For the text-containing cell, return its midpoint in [x, y] coordinate format. 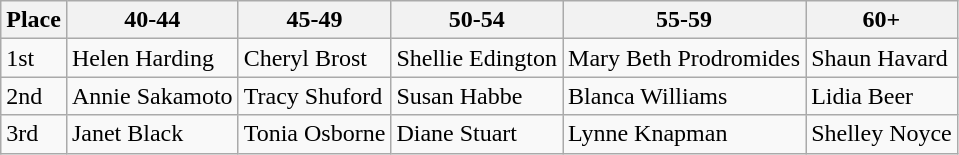
Tracy Shuford [314, 96]
50-54 [477, 20]
Shelley Noyce [882, 134]
Helen Harding [152, 58]
Diane Stuart [477, 134]
2nd [34, 96]
Blanca Williams [684, 96]
3rd [34, 134]
Lynne Knapman [684, 134]
55-59 [684, 20]
40-44 [152, 20]
Mary Beth Prodromides [684, 58]
45-49 [314, 20]
60+ [882, 20]
Susan Habbe [477, 96]
Annie Sakamoto [152, 96]
Tonia Osborne [314, 134]
Cheryl Brost [314, 58]
Shellie Edington [477, 58]
Janet Black [152, 134]
1st [34, 58]
Lidia Beer [882, 96]
Shaun Havard [882, 58]
Place [34, 20]
